Find where the given text appears and provide that cell's center as (X, Y) coordinate. 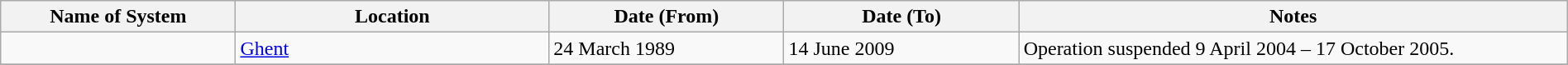
Name of System (118, 17)
Date (From) (667, 17)
Operation suspended 9 April 2004 – 17 October 2005. (1293, 48)
Date (To) (901, 17)
14 June 2009 (901, 48)
Ghent (392, 48)
Location (392, 17)
Notes (1293, 17)
24 March 1989 (667, 48)
